Output the [X, Y] coordinate of the center of the cell containing the given text.  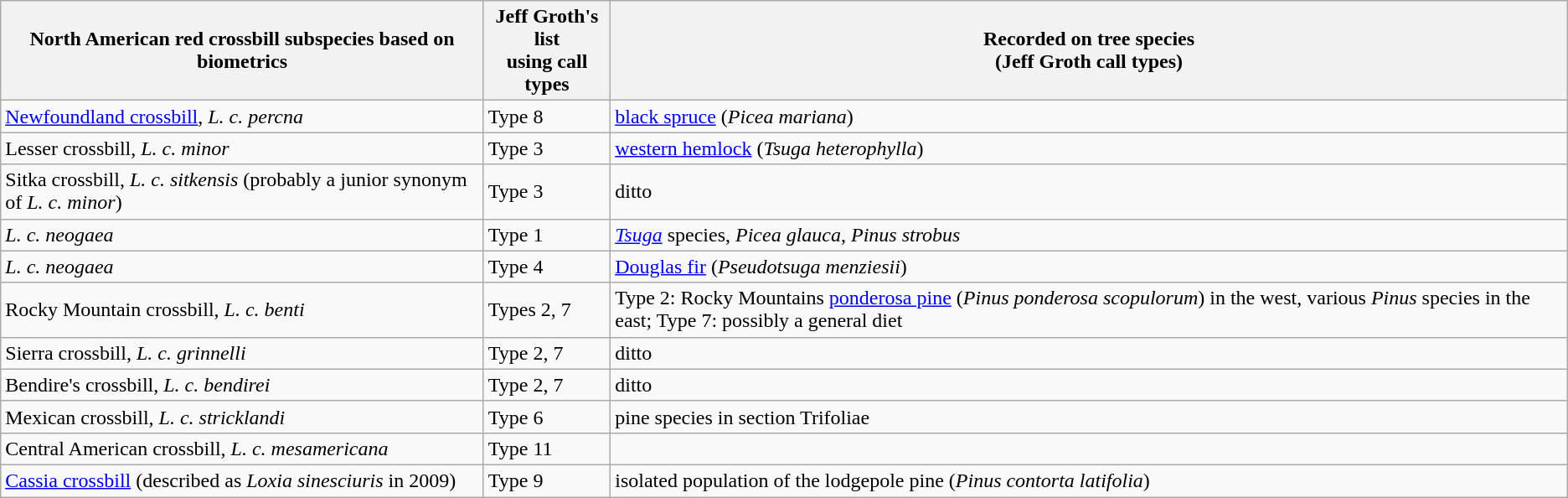
Sitka crossbill, L. c. sitkensis (probably a junior synonym of L. c. minor) [243, 191]
isolated population of the lodgepole pine (Pinus contorta latifolia) [1089, 480]
Type 11 [546, 449]
Types 2, 7 [546, 310]
Recorded on tree species(Jeff Groth call types) [1089, 50]
black spruce (Picea mariana) [1089, 117]
Type 6 [546, 417]
Central American crossbill, L. c. mesamericana [243, 449]
Newfoundland crossbill, L. c. percna [243, 117]
pine species in section Trifoliae [1089, 417]
western hemlock (Tsuga heterophylla) [1089, 148]
Type 1 [546, 235]
Bendire's crossbill, L. c. bendirei [243, 385]
Douglas fir (Pseudotsuga menziesii) [1089, 267]
Mexican crossbill, L. c. stricklandi [243, 417]
Lesser crossbill, L. c. minor [243, 148]
Rocky Mountain crossbill, L. c. benti [243, 310]
Jeff Groth's listusing call types [546, 50]
Cassia crossbill (described as Loxia sinesciuris in 2009) [243, 480]
Type 2: Rocky Mountains ponderosa pine (Pinus ponderosa scopulorum) in the west, various Pinus species in the east; Type 7: possibly a general diet [1089, 310]
Sierra crossbill, L. c. grinnelli [243, 353]
Tsuga species, Picea glauca, Pinus strobus [1089, 235]
Type 9 [546, 480]
Type 4 [546, 267]
Type 8 [546, 117]
North American red crossbill subspecies based on biometrics [243, 50]
